Find where the given text appears and provide that cell's center as (X, Y) coordinate. 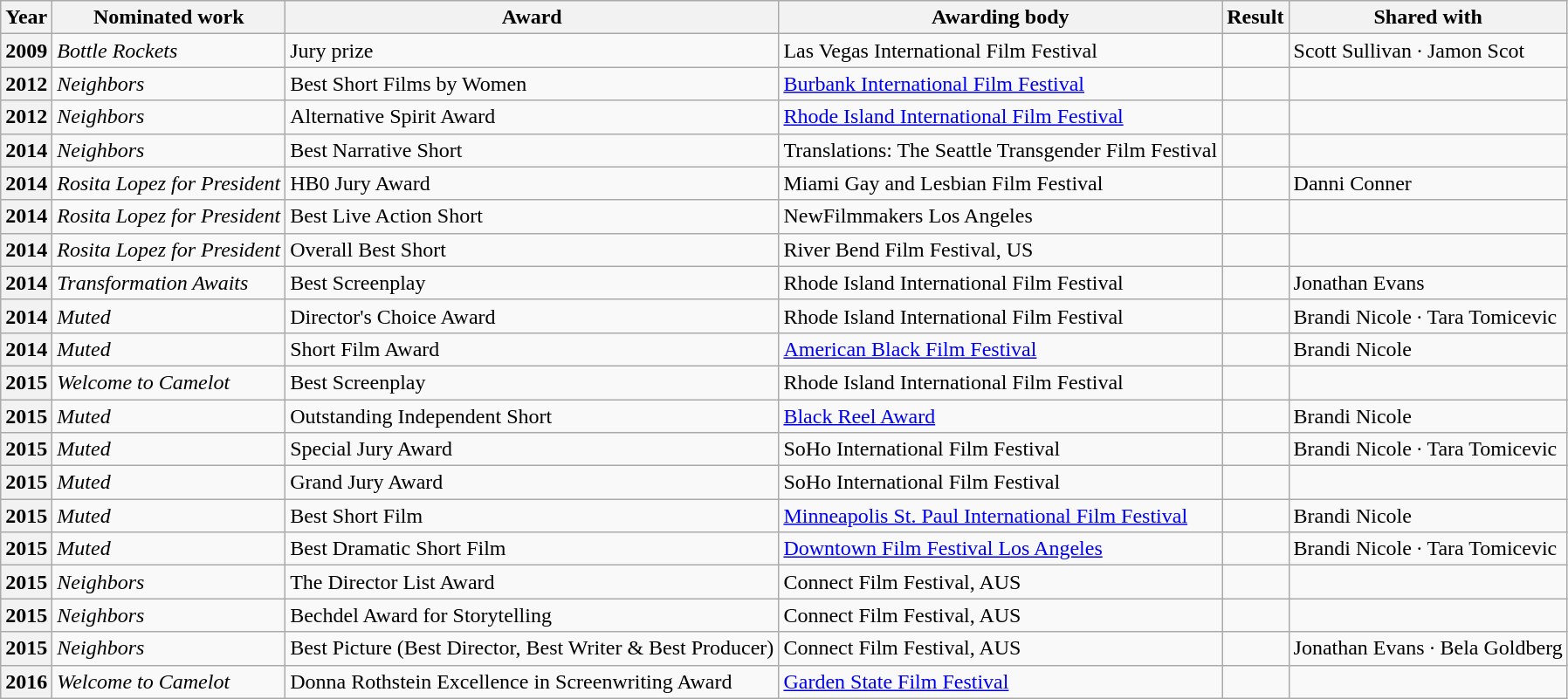
Transformation Awaits (169, 283)
Alternative Spirit Award (533, 117)
Director's Choice Award (533, 316)
Garden State Film Festival (1001, 682)
Special Jury Award (533, 449)
Shared with (1428, 17)
Black Reel Award (1001, 416)
Best Narrative Short (533, 150)
Scott Sullivan · Jamon Scot (1428, 51)
Jonathan Evans · Bela Goldberg (1428, 648)
Jury prize (533, 51)
HB0 Jury Award (533, 183)
Bechdel Award for Storytelling (533, 615)
The Director List Award (533, 582)
Best Picture (Best Director, Best Writer & Best Producer) (533, 648)
Result (1255, 17)
Award (533, 17)
2009 (26, 51)
River Bend Film Festival, US (1001, 250)
Jonathan Evans (1428, 283)
Best Live Action Short (533, 216)
Overall Best Short (533, 250)
2016 (26, 682)
Downtown Film Festival Los Angeles (1001, 549)
Bottle Rockets (169, 51)
Translations: The Seattle Transgender Film Festival (1001, 150)
Best Dramatic Short Film (533, 549)
Outstanding Independent Short (533, 416)
Best Short Films by Women (533, 84)
NewFilmmakers Los Angeles (1001, 216)
Las Vegas International Film Festival (1001, 51)
Burbank International Film Festival (1001, 84)
Year (26, 17)
Donna Rothstein Excellence in Screenwriting Award (533, 682)
Minneapolis St. Paul International Film Festival (1001, 516)
Awarding body (1001, 17)
Grand Jury Award (533, 483)
Short Film Award (533, 349)
Nominated work (169, 17)
Miami Gay and Lesbian Film Festival (1001, 183)
American Black Film Festival (1001, 349)
Danni Conner (1428, 183)
Best Short Film (533, 516)
